Detect which cell encompasses the target text, then output its (x, y) center coordinate. 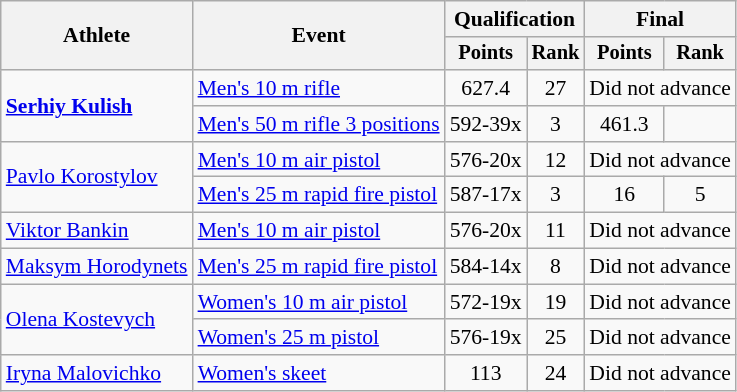
5 (700, 195)
Pavlo Korostylov (97, 178)
Men's 10 m rifle (319, 88)
19 (556, 302)
Iryna Malovichko (97, 373)
113 (486, 373)
Maksym Horodynets (97, 267)
Final (660, 19)
592-39x (486, 124)
584-14x (486, 267)
11 (556, 231)
25 (556, 338)
8 (556, 267)
576-19x (486, 338)
Men's 50 m rifle 3 positions (319, 124)
Athlete (97, 36)
Women's skeet (319, 373)
461.3 (624, 124)
Serhiy Kulish (97, 106)
Women's 10 m air pistol (319, 302)
587-17x (486, 195)
27 (556, 88)
572-19x (486, 302)
24 (556, 373)
627.4 (486, 88)
Qualification (515, 19)
Olena Kostevych (97, 320)
12 (556, 160)
Viktor Bankin (97, 231)
Event (319, 36)
Women's 25 m pistol (319, 338)
16 (624, 195)
